Detect which cell encompasses the target text, then output its [X, Y] center coordinate. 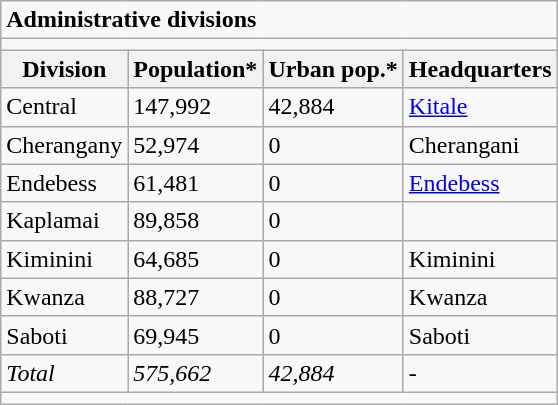
Cherangany [64, 145]
52,974 [196, 145]
- [480, 373]
69,945 [196, 335]
Population* [196, 69]
64,685 [196, 259]
575,662 [196, 373]
Administrative divisions [279, 20]
Cherangani [480, 145]
Headquarters [480, 69]
Kitale [480, 107]
89,858 [196, 221]
88,727 [196, 297]
Urban pop.* [333, 69]
Kaplamai [64, 221]
61,481 [196, 183]
Central [64, 107]
Total [64, 373]
147,992 [196, 107]
Division [64, 69]
